Identify which cell holds the provided text, then report its (X, Y) central coordinate. 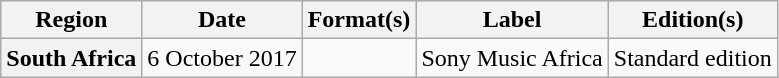
6 October 2017 (222, 58)
South Africa (72, 58)
Region (72, 20)
Format(s) (359, 20)
Standard edition (692, 58)
Sony Music Africa (512, 58)
Date (222, 20)
Edition(s) (692, 20)
Label (512, 20)
